Scan for the cell matching the given text and deliver its (x, y) coordinate at center. 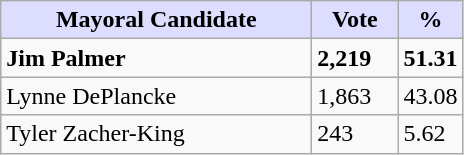
2,219 (355, 58)
Jim Palmer (156, 58)
Lynne DePlancke (156, 96)
43.08 (430, 96)
% (430, 20)
1,863 (355, 96)
Vote (355, 20)
Tyler Zacher-King (156, 134)
51.31 (430, 58)
5.62 (430, 134)
Mayoral Candidate (156, 20)
243 (355, 134)
